Find where the given text appears and provide that cell's center as [X, Y] coordinate. 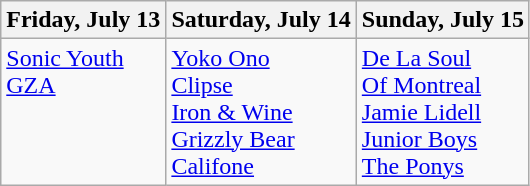
Sunday, July 15 [442, 20]
Saturday, July 14 [261, 20]
De La SoulOf MontrealJamie LidellJunior BoysThe Ponys [442, 112]
Friday, July 13 [84, 20]
Sonic YouthGZA [84, 112]
Yoko OnoClipseIron & WineGrizzly BearCalifone [261, 112]
